Capture the cell that displays the provided text and extract its (x, y) central coordinate. 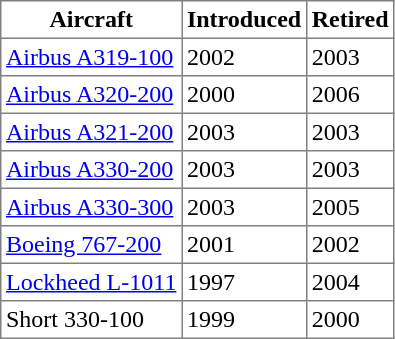
2006 (350, 95)
2004 (350, 282)
Short 330-100 (92, 320)
2001 (244, 245)
Aircraft (92, 20)
1997 (244, 282)
Airbus A319-100 (92, 57)
Airbus A330-200 (92, 170)
Lockheed L-1011 (92, 282)
Introduced (244, 20)
Airbus A320-200 (92, 95)
2005 (350, 207)
Airbus A321-200 (92, 132)
Airbus A330-300 (92, 207)
Retired (350, 20)
Boeing 767-200 (92, 245)
1999 (244, 320)
